Output the (x, y) coordinate of the center of the cell containing the given text.  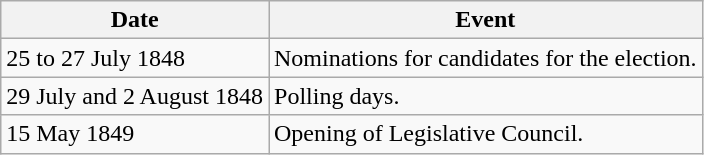
25 to 27 July 1848 (135, 58)
29 July and 2 August 1848 (135, 96)
Event (485, 20)
Polling days. (485, 96)
Opening of Legislative Council. (485, 134)
Nominations for candidates for the election. (485, 58)
15 May 1849 (135, 134)
Date (135, 20)
